Identify which cell holds the provided text, then report its (x, y) central coordinate. 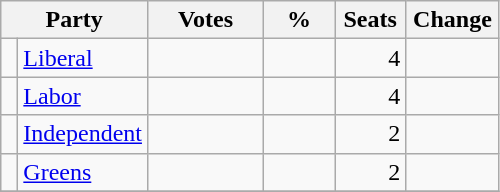
Change (453, 20)
Liberal (83, 58)
Party (74, 20)
Votes (205, 20)
Seats (370, 20)
% (300, 20)
Independent (83, 134)
Greens (83, 172)
Labor (83, 96)
